Return the (x, y) coordinate for the center point of the cell that contains the specified text.  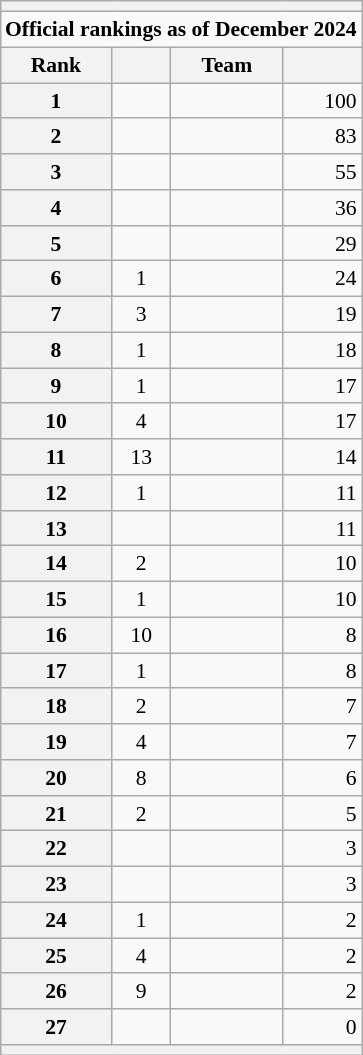
12 (56, 493)
Rank (56, 65)
36 (322, 208)
55 (322, 172)
26 (56, 991)
29 (322, 243)
15 (56, 599)
27 (56, 1027)
Team (226, 65)
25 (56, 956)
21 (56, 813)
22 (56, 849)
16 (56, 635)
83 (322, 136)
Official rankings as of December 2024 (181, 29)
23 (56, 884)
100 (322, 101)
20 (56, 778)
0 (322, 1027)
